Return [x, y] of the center of cell containing provided text 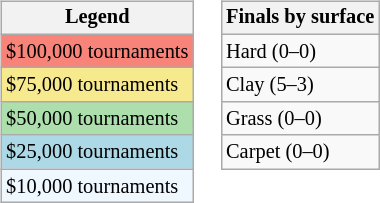
Hard (0–0) [300, 51]
Grass (0–0) [300, 119]
Finals by surface [300, 18]
Carpet (0–0) [300, 152]
$100,000 tournaments [97, 51]
$75,000 tournaments [97, 85]
Clay (5–3) [300, 85]
$10,000 tournaments [97, 186]
$25,000 tournaments [97, 152]
Legend [97, 18]
$50,000 tournaments [97, 119]
